Capture the cell that displays the provided text and extract its (X, Y) central coordinate. 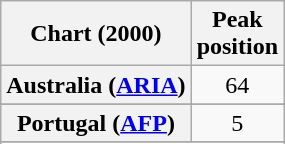
Chart (2000) (96, 34)
64 (237, 85)
Australia (ARIA) (96, 85)
5 (237, 123)
Peakposition (237, 34)
Portugal (AFP) (96, 123)
